Find where the given text appears and provide that cell's center as (x, y) coordinate. 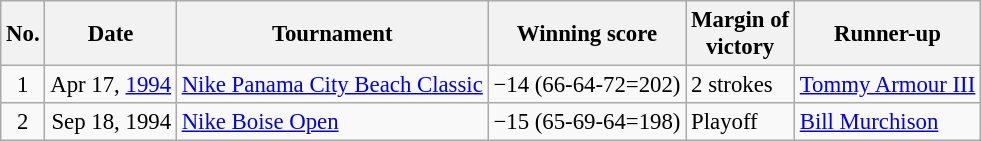
Sep 18, 1994 (110, 122)
Date (110, 34)
Bill Murchison (887, 122)
Runner-up (887, 34)
No. (23, 34)
2 strokes (740, 85)
2 (23, 122)
−15 (65-69-64=198) (587, 122)
Tournament (332, 34)
Tommy Armour III (887, 85)
−14 (66-64-72=202) (587, 85)
Margin ofvictory (740, 34)
1 (23, 85)
Playoff (740, 122)
Nike Boise Open (332, 122)
Winning score (587, 34)
Apr 17, 1994 (110, 85)
Nike Panama City Beach Classic (332, 85)
